Capture the cell that displays the provided text and extract its (X, Y) central coordinate. 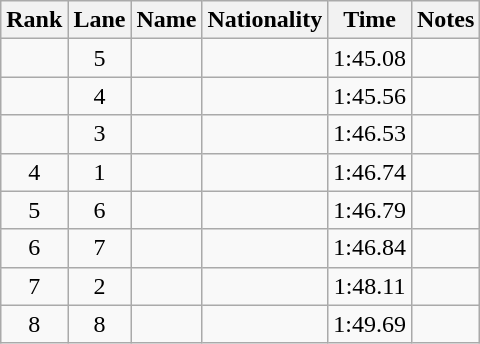
1:49.69 (370, 324)
1:46.53 (370, 134)
Lane (100, 20)
2 (100, 286)
1:46.84 (370, 248)
Nationality (265, 20)
3 (100, 134)
1:45.08 (370, 58)
1:46.74 (370, 172)
1:46.79 (370, 210)
Time (370, 20)
Name (166, 20)
1:48.11 (370, 286)
1 (100, 172)
Notes (445, 20)
1:45.56 (370, 96)
Rank (34, 20)
